Identify which cell holds the provided text, then report its [X, Y] central coordinate. 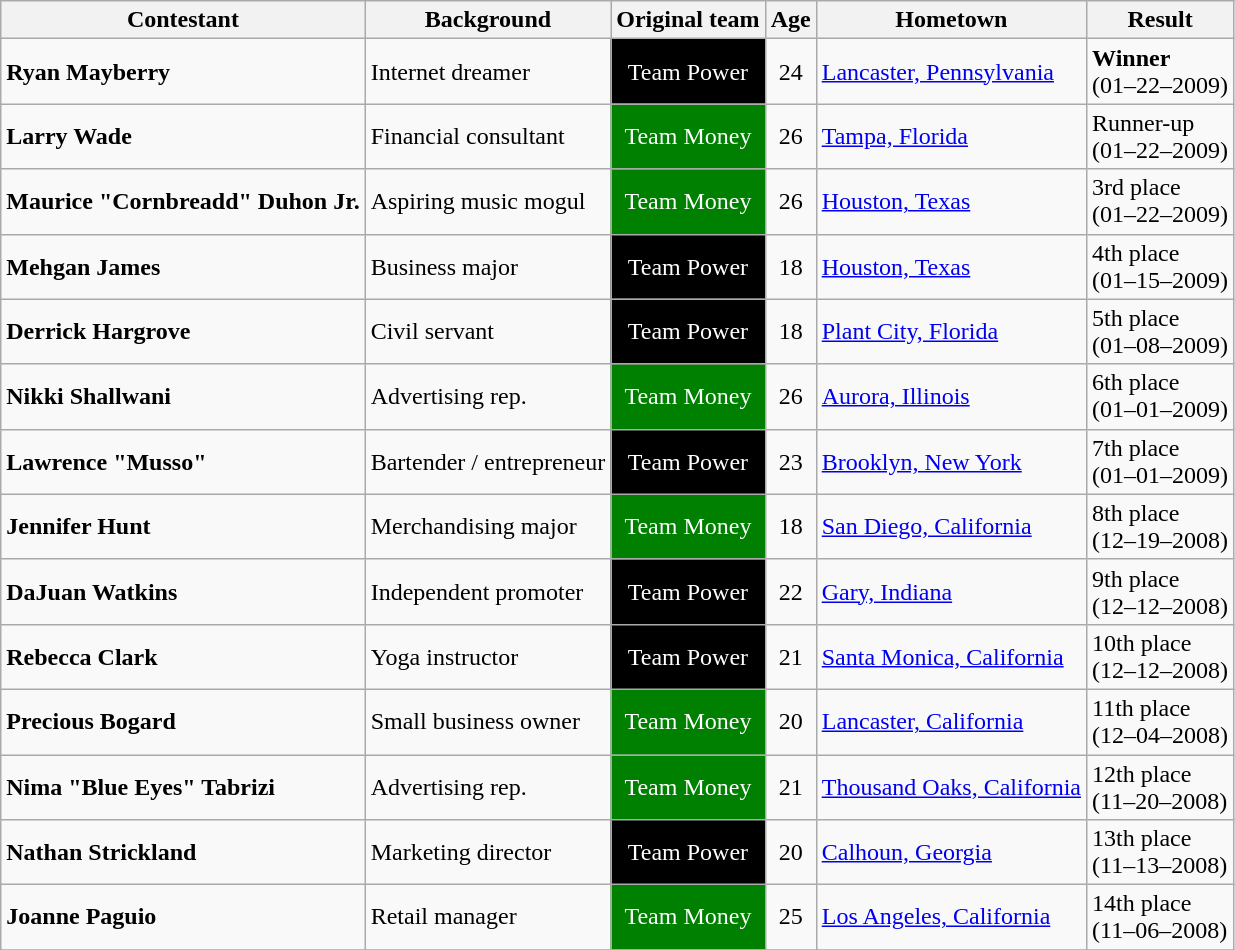
6th place(01–01–2009) [1160, 396]
25 [790, 918]
Nima "Blue Eyes" Tabrizi [183, 786]
Mehgan James [183, 266]
22 [790, 592]
Lancaster, California [951, 722]
Los Angeles, California [951, 918]
San Diego, California [951, 526]
Brooklyn, New York [951, 462]
Ryan Mayberry [183, 72]
Tampa, Florida [951, 136]
Precious Bogard [183, 722]
Contestant [183, 20]
12th place(11–20–2008) [1160, 786]
Hometown [951, 20]
Marketing director [488, 852]
Larry Wade [183, 136]
4th place(01–15–2009) [1160, 266]
Aspiring music mogul [488, 202]
Rebecca Clark [183, 656]
Original team [688, 20]
Age [790, 20]
Plant City, Florida [951, 332]
11th place(12–04–2008) [1160, 722]
Runner-up(01–22–2009) [1160, 136]
Nathan Strickland [183, 852]
Thousand Oaks, California [951, 786]
Bartender / entrepreneur [488, 462]
Derrick Hargrove [183, 332]
Merchandising major [488, 526]
13th place(11–13–2008) [1160, 852]
Independent promoter [488, 592]
Retail manager [488, 918]
5th place(01–08–2009) [1160, 332]
Maurice "Cornbreadd" Duhon Jr. [183, 202]
Aurora, Illinois [951, 396]
Civil servant [488, 332]
Internet dreamer [488, 72]
14th place(11–06–2008) [1160, 918]
Nikki Shallwani [183, 396]
Result [1160, 20]
Joanne Paguio [183, 918]
9th place(12–12–2008) [1160, 592]
Winner(01–22–2009) [1160, 72]
Lawrence "Musso" [183, 462]
Small business owner [488, 722]
DaJuan Watkins [183, 592]
Jennifer Hunt [183, 526]
Gary, Indiana [951, 592]
Santa Monica, California [951, 656]
Business major [488, 266]
3rd place(01–22–2009) [1160, 202]
23 [790, 462]
10th place(12–12–2008) [1160, 656]
Financial consultant [488, 136]
Background [488, 20]
7th place(01–01–2009) [1160, 462]
8th place(12–19–2008) [1160, 526]
Yoga instructor [488, 656]
Lancaster, Pennsylvania [951, 72]
24 [790, 72]
Calhoun, Georgia [951, 852]
